Search for the cell housing the specified text and yield its [X, Y] center coordinate. 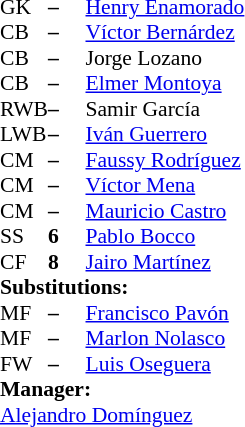
Víctor Mena [166, 185]
Manager: [122, 389]
6 [67, 237]
Pablo Bocco [166, 237]
CF [24, 262]
Luis Oseguera [166, 364]
FW [24, 364]
8 [67, 262]
Jorge Lozano [166, 58]
Elmer Montoya [166, 83]
LWB [24, 135]
Marlon Nolasco [166, 339]
Mauricio Castro [166, 211]
SS [24, 237]
Faussy Rodríguez [166, 160]
Víctor Bernárdez [166, 33]
Substitutions: [122, 287]
RWB [24, 109]
Francisco Pavón [166, 313]
Iván Guerrero [166, 135]
Samir García [166, 109]
Jairo Martínez [166, 262]
